Identify which cell holds the provided text, then report its [X, Y] central coordinate. 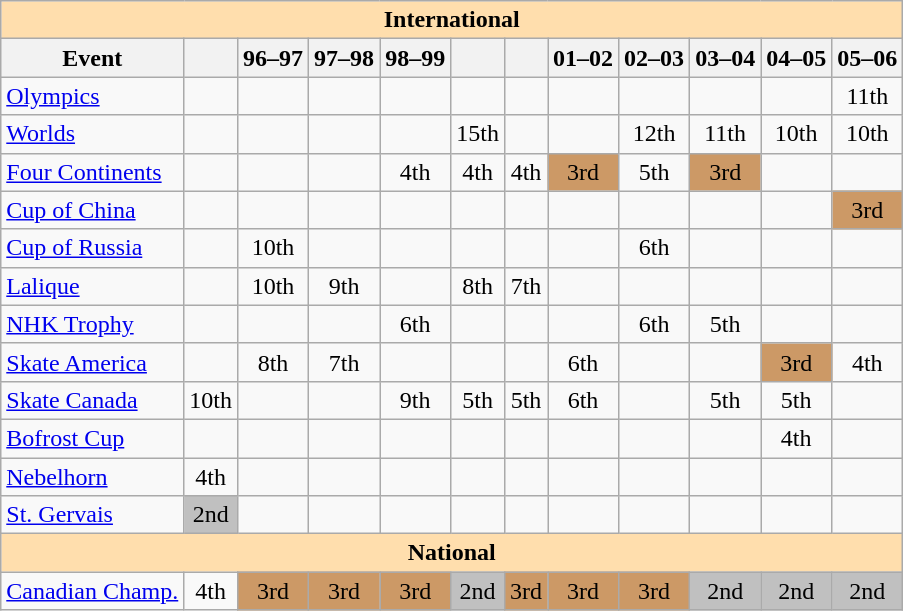
03–04 [726, 58]
02–03 [654, 58]
Lalique [92, 286]
NHK Trophy [92, 324]
04–05 [796, 58]
98–99 [416, 58]
Cup of China [92, 210]
Olympics [92, 96]
15th [478, 134]
International [452, 20]
Four Continents [92, 172]
Skate Canada [92, 400]
Canadian Champ. [92, 591]
97–98 [344, 58]
St. Gervais [92, 515]
Cup of Russia [92, 248]
Nebelhorn [92, 477]
96–97 [274, 58]
12th [654, 134]
Bofrost Cup [92, 438]
05–06 [868, 58]
01–02 [584, 58]
Skate America [92, 362]
Worlds [92, 134]
Event [92, 58]
National [452, 553]
